Capture the cell that displays the provided text and extract its [X, Y] central coordinate. 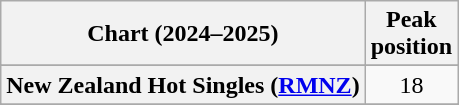
New Zealand Hot Singles (RMNZ) [183, 85]
18 [411, 85]
Chart (2024–2025) [183, 34]
Peakposition [411, 34]
